Scan for the cell matching the given text and deliver its (X, Y) coordinate at center. 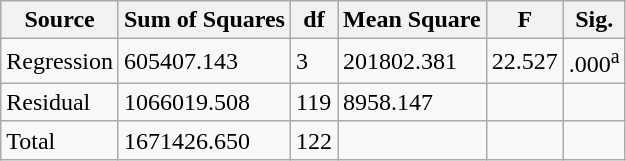
F (524, 20)
3 (314, 62)
Residual (60, 102)
Regression (60, 62)
22.527 (524, 62)
1671426.650 (204, 140)
Total (60, 140)
201802.381 (412, 62)
122 (314, 140)
119 (314, 102)
Source (60, 20)
Sum of Squares (204, 20)
605407.143 (204, 62)
Sig. (594, 20)
df (314, 20)
.000a (594, 62)
Mean Square (412, 20)
1066019.508 (204, 102)
8958.147 (412, 102)
